Return the (X, Y) coordinate for the center point of the cell that contains the specified text.  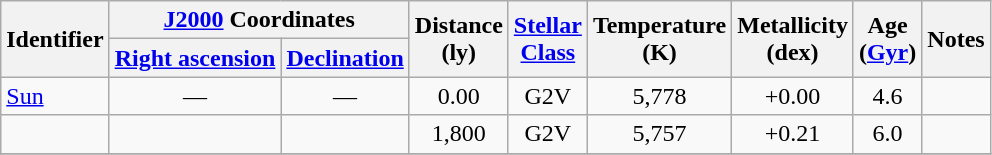
6.0 (887, 134)
Temperature(K) (659, 39)
5,778 (659, 96)
5,757 (659, 134)
+0.21 (793, 134)
Age(Gyr) (887, 39)
0.00 (458, 96)
Identifier (55, 39)
J2000 Coordinates (259, 20)
+0.00 (793, 96)
Distance(ly) (458, 39)
4.6 (887, 96)
Right ascension (195, 58)
Sun (55, 96)
Notes (956, 39)
Metallicity(dex) (793, 39)
1,800 (458, 134)
Declination (345, 58)
StellarClass (548, 39)
